Locate the cell with the specified text and output its [X, Y] center coordinate. 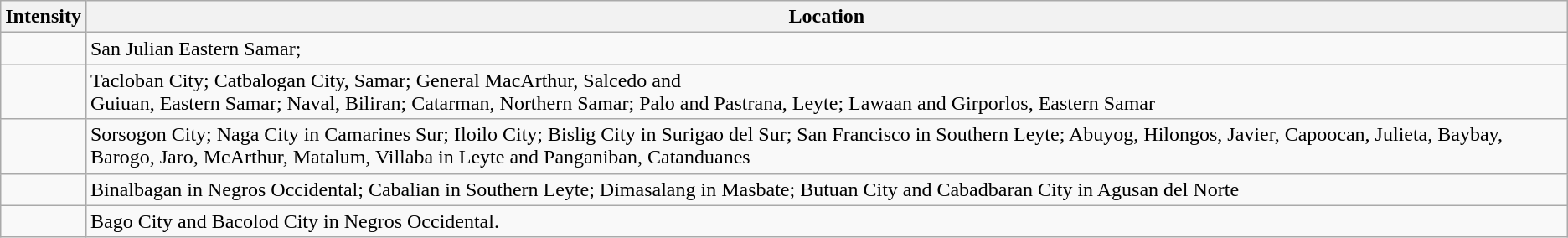
Location [826, 17]
Binalbagan in Negros Occidental; Cabalian in Southern Leyte; Dimasalang in Masbate; Butuan City and Cabadbaran City in Agusan del Norte [826, 189]
San Julian Eastern Samar; [826, 49]
Bago City and Bacolod City in Negros Occidental. [826, 221]
Intensity [44, 17]
